Identify which cell holds the provided text, then report its (x, y) central coordinate. 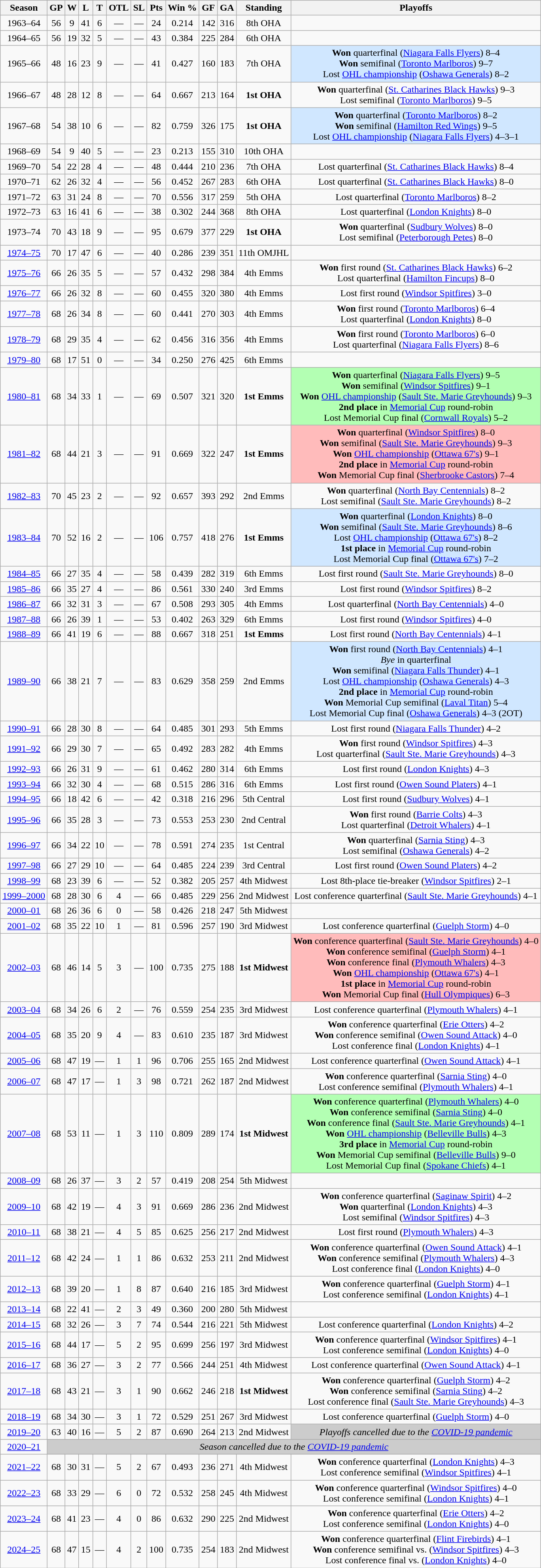
1970–71 (24, 182)
2005–06 (24, 1061)
92 (157, 496)
1988–89 (24, 634)
240 (227, 589)
78 (157, 845)
289 (208, 1134)
1994–95 (24, 799)
1996–97 (24, 845)
2017–18 (24, 1391)
Won first round (Toronto Marlboros) 6–0Lost quarterfinal (Niagara Falls Flyers) 8–6 (416, 339)
1969–70 (24, 166)
10th OHA (263, 151)
0.462 (183, 769)
2006–07 (24, 1081)
292 (227, 496)
0.419 (183, 1181)
0.809 (183, 1134)
69 (157, 396)
356 (227, 339)
61 (157, 769)
296 (227, 799)
106 (157, 537)
2024–25 (24, 1550)
1971–72 (24, 197)
65 (157, 749)
1964–65 (24, 38)
1972–73 (24, 212)
326 (208, 126)
0.455 (183, 293)
2019–20 (24, 1432)
330 (208, 589)
110 (157, 1134)
0.439 (183, 574)
224 (208, 866)
Lost conference quarterfinal (Plymouth Whalers) 4–1 (416, 1009)
425 (227, 360)
1979–80 (24, 360)
2021–22 (24, 1467)
380 (227, 293)
0.559 (183, 1009)
0.532 (183, 1492)
2nd Central (263, 819)
1974–75 (24, 253)
GA (227, 8)
0.493 (183, 1467)
0.508 (183, 604)
11th OMJHL (263, 253)
2013–14 (24, 1309)
0.544 (183, 1324)
2009–10 (24, 1207)
188 (227, 967)
418 (208, 537)
1983–84 (24, 537)
0.507 (183, 396)
2000–01 (24, 911)
1999–2000 (24, 896)
284 (227, 38)
Lost first round (North Bay Centennials) 4–1 (416, 634)
5th Emms (263, 728)
77 (157, 1365)
Lost first round (Windsor Spitfires) 3–0 (416, 293)
0.384 (183, 38)
L (85, 8)
0.556 (183, 197)
211 (227, 1258)
1998–99 (24, 881)
200 (208, 1309)
1993–94 (24, 784)
0.662 (183, 1391)
255 (208, 1061)
37 (85, 1181)
0.427 (183, 64)
175 (227, 126)
Won conference quarterfinal (Flint Firebirds) 4–1 Won conference semifinal vs. (Windsor Spitfires) 4–3 Lost conference final vs. (London Knights) 4–0 (416, 1550)
0.591 (183, 845)
0.456 (183, 339)
0.492 (183, 749)
0.657 (183, 496)
208 (208, 1181)
Lost first round (Owen Sound Platers) 4–1 (416, 784)
0.318 (183, 799)
1984–85 (24, 574)
0.690 (183, 1432)
Lost first round (Niagara Falls Thunder) 4–2 (416, 728)
96 (157, 1061)
1973–74 (24, 232)
0.757 (183, 537)
GF (208, 8)
1989–90 (24, 681)
1981–82 (24, 454)
0.382 (183, 881)
T (100, 8)
Lost quarterfinal (London Knights) 8–0 (416, 212)
264 (208, 1432)
49 (157, 1309)
230 (227, 819)
1995–96 (24, 819)
Won conference quarterfinal (Erie Otters) 4–2Won conference semifinal (Owen Sound Attack) 4–0Lost conference final (London Knights) 4–1 (416, 1035)
1997–98 (24, 866)
164 (227, 95)
1975–76 (24, 273)
0.759 (183, 126)
Season (24, 8)
2011–12 (24, 1258)
271 (227, 1467)
88 (157, 634)
2018–19 (24, 1417)
217 (227, 1232)
Lost conference quarterfinal (Sault Ste. Marie Greyhounds) 4–1 (416, 896)
82 (157, 126)
Playoffs (416, 8)
Won conference quarterfinal (Owen Sound Attack) 4–1Won conference semifinal (Plymouth Whalers) 4–3Lost conference final (London Knights) 4–0 (416, 1258)
2003–04 (24, 1009)
Won conference quarterfinal (London Knights) 4–3Lost conference semifinal (Windsor Spitfires) 4–1 (416, 1467)
351 (227, 253)
SL (139, 8)
2014–15 (24, 1324)
0.699 (183, 1345)
5th Central (263, 799)
Lost conference quarterfinal (London Knights) 4–2 (416, 1324)
12 (85, 95)
368 (227, 212)
262 (208, 1081)
0.679 (183, 232)
298 (208, 273)
3rd Emms (263, 589)
0.214 (183, 23)
0.566 (183, 1365)
Lost quarterfinal (St. Catharines Black Hawks) 8–4 (416, 166)
45 (72, 496)
393 (208, 496)
90 (157, 1391)
160 (208, 64)
Standing (263, 8)
321 (208, 396)
15 (85, 1550)
0.441 (183, 314)
2022–23 (24, 1492)
Won first round (Barrie Colts) 4–3Lost quarterfinal (Detroit Whalers) 4–1 (416, 819)
Lost quarterfinal (North Bay Centennials) 4–0 (416, 604)
142 (208, 23)
Won first round (St. Catharines Black Hawks) 6–2Lost quarterfinal (Hamilton Fincups) 8–0 (416, 273)
2008–09 (24, 1181)
Won quarterfinal (Sudbury Wolves) 8–0Lost semifinal (Peterborough Petes) 8–0 (416, 232)
Pts (157, 8)
Playoffs cancelled due to the COVID-19 pandemic (416, 1432)
185 (227, 1289)
Lost first round (Windsor Spitfires) 4–0 (416, 619)
1987–88 (24, 619)
Won conference quarterfinal (Erie Otters) 4–2 Lost conference semifinal (London Knights) 4–0 (416, 1519)
Won first round (Toronto Marlboros) 6–4Lost quarterfinal (London Knights) 8–0 (416, 314)
3rd Central (263, 866)
2023–24 (24, 1519)
0.360 (183, 1309)
205 (208, 881)
305 (227, 604)
1985–86 (24, 589)
81 (157, 926)
1982–83 (24, 496)
Won conference quarterfinal (Guelph Storm) 4–2Won conference semifinal (Sarnia Sting) 4–2Lost conference final (Sault Ste. Marie Greyhounds) 4–3 (416, 1391)
Season cancelled due to the COVID-19 pandemic (294, 1447)
0.426 (183, 911)
301 (208, 728)
2002–03 (24, 967)
358 (208, 681)
2004–05 (24, 1035)
Lost first round (London Knights) 4–3 (416, 769)
1963–64 (24, 23)
384 (227, 273)
1966–67 (24, 95)
51 (85, 360)
317 (208, 197)
98 (157, 1081)
0.721 (183, 1081)
197 (227, 1345)
Won quarterfinal (St. Catharines Black Hawks) 9–3Lost semifinal (Toronto Marlboros) 9–5 (416, 95)
Won conference quarterfinal (Windsor Spitfires) 4–1Lost conference semifinal (London Knights) 4–0 (416, 1345)
2010–11 (24, 1232)
Lost first round (Windsor Spitfires) 8–2 (416, 589)
46 (72, 967)
Lost first round (Owen Sound Platers) 4–2 (416, 866)
Won conference quarterfinal (Windsor Spitfires) 4–0 Lost conference semifinal (London Knights) 4–1 (416, 1492)
1965–66 (24, 64)
Lost first round (Plymouth Whalers) 4–3 (416, 1232)
0.596 (183, 926)
190 (227, 926)
1991–92 (24, 749)
322 (208, 454)
210 (208, 166)
1980–81 (24, 396)
2007–08 (24, 1134)
0.553 (183, 819)
275 (208, 967)
0.629 (183, 681)
165 (227, 1061)
1990–91 (24, 728)
1978–79 (24, 339)
377 (208, 232)
258 (208, 1492)
1992–93 (24, 769)
0.610 (183, 1035)
1st Central (263, 845)
Won quarterfinal (Toronto Marlboros) 8–2Won semifinal (Hamilton Red Wings) 9–5Lost OHL championship (Niagara Falls Flyers) 4–3–1 (416, 126)
Lost first round (Sault Ste. Marie Greyhounds) 8–0 (416, 574)
0.561 (183, 589)
0.452 (183, 182)
1967–68 (24, 126)
2016–17 (24, 1365)
1968–69 (24, 151)
155 (208, 151)
0.444 (183, 166)
Lost first round (Sudbury Wolves) 4–1 (416, 799)
0.213 (183, 151)
Won conference quarterfinal (Guelph Storm) 4–1Lost conference semifinal (London Knights) 4–1 (416, 1289)
0.250 (183, 360)
0.515 (183, 784)
85 (157, 1232)
GP (56, 8)
W (72, 8)
Won first round (Windsor Spitfires) 4–3Lost quarterfinal (Sault Ste. Marie Greyhounds) 4–3 (416, 749)
270 (208, 314)
Lost 8th-place tie-breaker (Windsor Spitfires) 2–1 (416, 881)
Win % (183, 8)
1976–77 (24, 293)
310 (227, 151)
303 (227, 314)
Won conference quarterfinal (Saginaw Spirit) 4–2 Won quarterfinal (London Knights) 4–3Lost semifinal (Windsor Spitfires) 4–3 (416, 1207)
0.402 (183, 619)
0.529 (183, 1417)
221 (227, 1324)
Won quarterfinal (Niagara Falls Flyers) 8–4Won semifinal (Toronto Marlboros) 9–7Lost OHL championship (Oshawa Generals) 8–2 (416, 64)
11 (85, 1134)
274 (208, 845)
Won quarterfinal (Sarnia Sting) 4–3Lost semifinal (Oshawa Generals) 4–2 (416, 845)
2001–02 (24, 926)
0.302 (183, 212)
Lost quarterfinal (St. Catharines Black Hawks) 8–0 (416, 182)
0.625 (183, 1232)
OTL (119, 8)
245 (227, 1492)
0.706 (183, 1061)
76 (157, 1009)
1977–78 (24, 314)
74 (157, 1324)
Won conference quarterfinal (Sarnia Sting) 4–0Lost conference semifinal (Plymouth Whalers) 4–1 (416, 1081)
2012–13 (24, 1289)
Won quarterfinal (North Bay Centennials) 8–2Lost semifinal (Sault Ste. Marie Greyhounds) 8–2 (416, 496)
2020–21 (24, 1447)
319 (227, 574)
0.286 (183, 253)
5th OHA (263, 197)
174 (227, 1134)
290 (208, 1519)
263 (208, 619)
14 (85, 967)
2015–16 (24, 1345)
1986–87 (24, 604)
318 (208, 634)
329 (227, 619)
0.640 (183, 1289)
Lost quarterfinal (Toronto Marlboros) 8–2 (416, 197)
246 (208, 1391)
73 (157, 819)
0.432 (183, 273)
314 (227, 769)
